Pinpoint the cell where the given text exists, returning its (X, Y) midpoint coordinate. 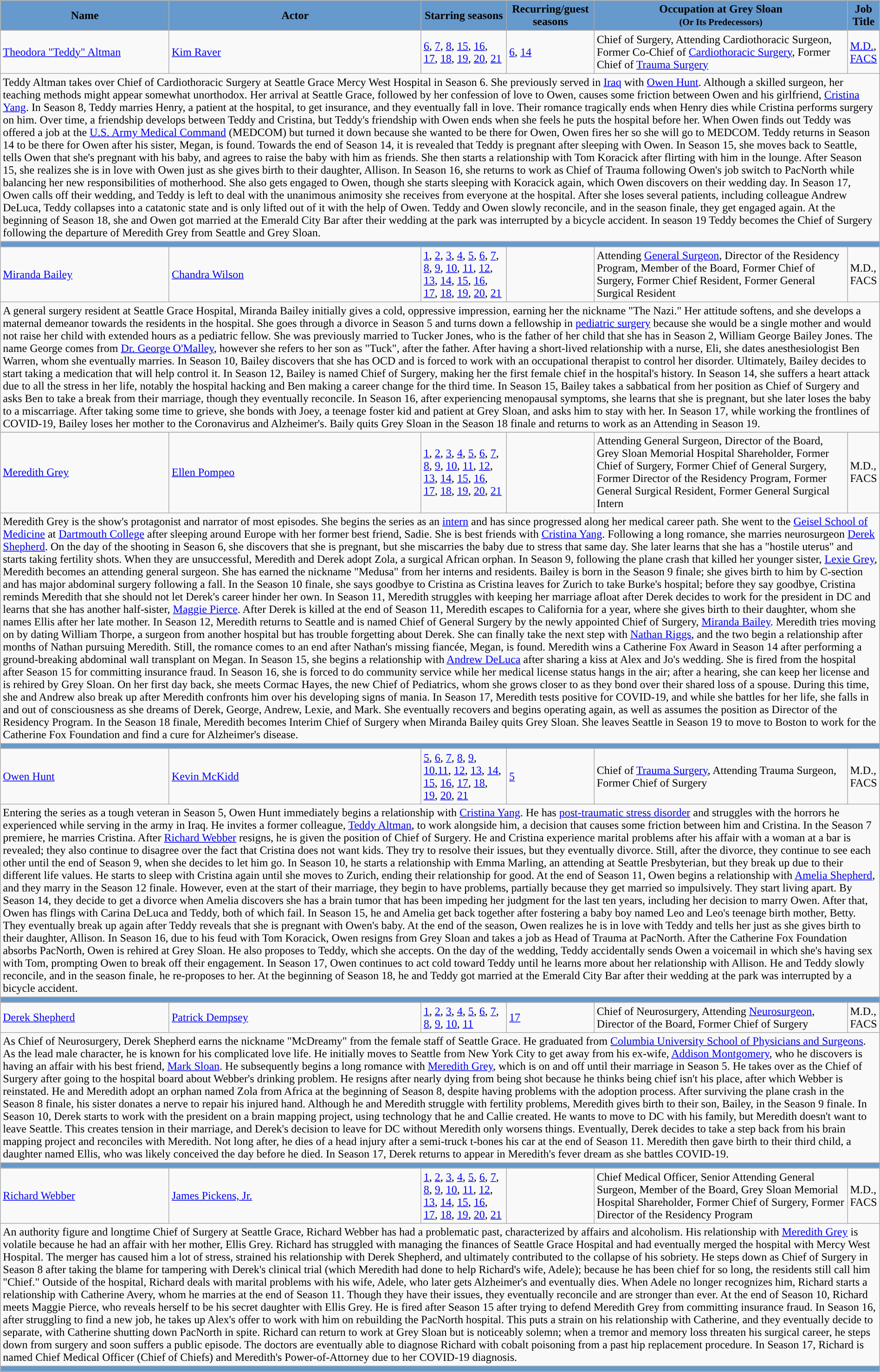
Theodora "Teddy" Altman (85, 52)
17 (550, 1017)
Chandra Wilson (295, 274)
Derek Shepherd (85, 1017)
Chief of Neurosurgery, Attending Neurosurgeon, Director of the Board, Former Chief of Surgery (721, 1017)
6, 14 (550, 52)
Starring seasons (464, 16)
1, 2, 3, 4, 5, 6, 7, 8, 9, 10, 11 (464, 1017)
Kim Raver (295, 52)
James Pickens, Jr. (295, 1196)
Actor (295, 16)
Chief of Trauma Surgery, Attending Trauma Surgeon, Former Chief of Surgery (721, 776)
Kevin McKidd (295, 776)
Recurring/guest seasons (550, 16)
Job Title (863, 16)
Meredith Grey (85, 473)
Owen Hunt (85, 776)
Richard Webber (85, 1196)
Chief of Surgery, Attending Cardiothoracic Surgeon, Former Co-Chief of Cardiothoracic Surgery, Former Chief of Trauma Surgery (721, 52)
Miranda Bailey (85, 274)
5, 6, 7, 8, 9, 10,11, 12, 13, 14, 15, 16, 17, 18, 19, 20, 21 (464, 776)
5 (550, 776)
Name (85, 16)
Occupation at Grey Sloan(Or Its Predecessors) (721, 16)
6, 7, 8, 15, 16, 17, 18, 19, 20, 21 (464, 52)
Ellen Pompeo (295, 473)
Patrick Dempsey (295, 1017)
